Capture the cell that displays the provided text and extract its (X, Y) central coordinate. 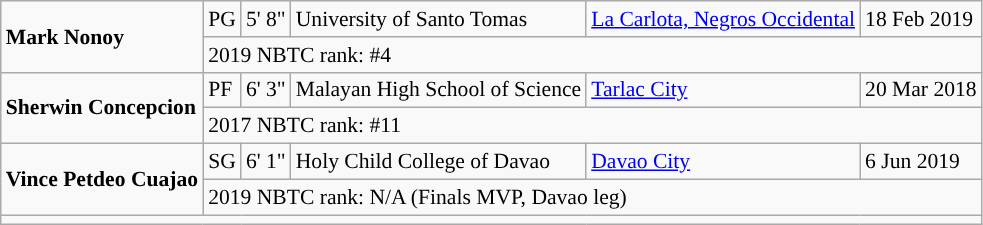
Sherwin Concepcion (102, 108)
20 Mar 2018 (921, 90)
Tarlac City (723, 90)
SG (222, 162)
2019 NBTC rank: #4 (592, 55)
2017 NBTC rank: #11 (592, 126)
6 Jun 2019 (921, 162)
University of Santo Tomas (438, 19)
Holy Child College of Davao (438, 162)
6' 1" (266, 162)
6' 3" (266, 90)
PG (222, 19)
Malayan High School of Science (438, 90)
18 Feb 2019 (921, 19)
Davao City (723, 162)
La Carlota, Negros Occidental (723, 19)
Vince Petdeo Cuajao (102, 180)
2019 NBTC rank: N/A (Finals MVP, Davao leg) (592, 197)
PF (222, 90)
Mark Nonoy (102, 36)
5' 8" (266, 19)
